Scan for the cell matching the given text and deliver its [x, y] coordinate at center. 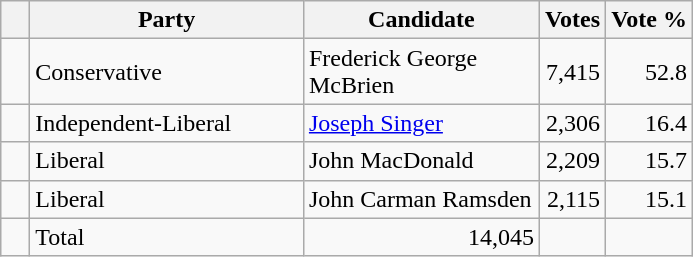
Independent-Liberal [167, 123]
7,415 [572, 72]
Joseph Singer [421, 123]
Votes [572, 20]
16.4 [650, 123]
Conservative [167, 72]
John MacDonald [421, 161]
Party [167, 20]
John Carman Ramsden [421, 199]
Frederick George McBrien [421, 72]
2,209 [572, 161]
2,306 [572, 123]
14,045 [421, 237]
2,115 [572, 199]
15.7 [650, 161]
15.1 [650, 199]
52.8 [650, 72]
Candidate [421, 20]
Total [167, 237]
Vote % [650, 20]
